Return the [X, Y] coordinate for the center point of the cell that contains the specified text.  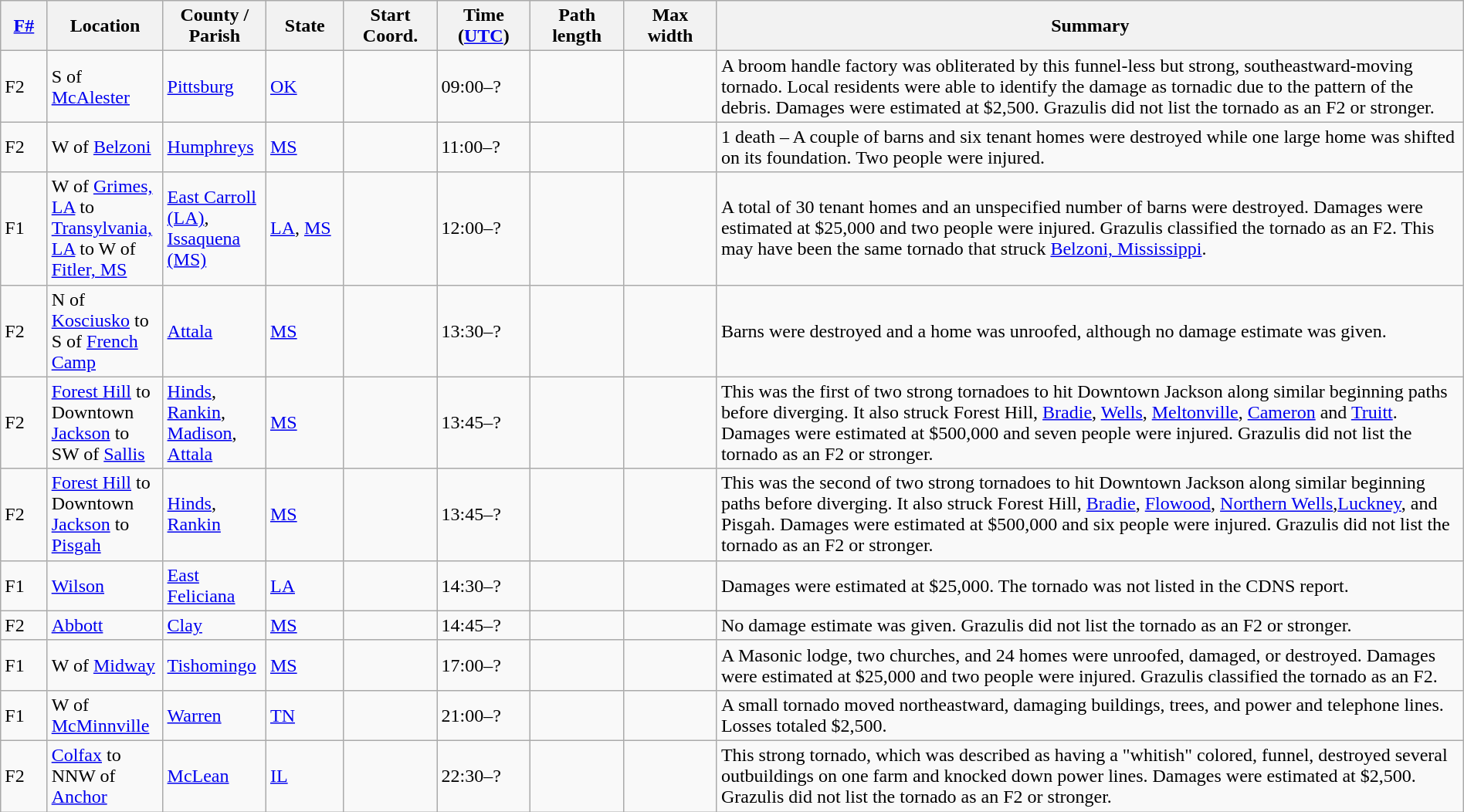
W of Midway [105, 665]
County / Parish [215, 26]
Start Coord. [391, 26]
McLean [215, 776]
12:00–? [483, 228]
Hinds, Rankin, Madison, Attala [215, 423]
W of Belzoni [105, 147]
Hinds, Rankin [215, 514]
Damages were estimated at $25,000. The tornado was not listed in the CDNS report. [1090, 585]
Forest Hill to Downtown Jackson to SW of Sallis [105, 423]
Location [105, 26]
Max width [670, 26]
Humphreys [215, 147]
LA [304, 585]
OK [304, 86]
21:00–? [483, 715]
TN [304, 715]
17:00–? [483, 665]
Time (UTC) [483, 26]
Tishomingo [215, 665]
14:45–? [483, 625]
S of McAlester [105, 86]
W of Grimes, LA to Transylvania, LA to W of Fitler, MS [105, 228]
Abbott [105, 625]
N of Kosciusko to S of French Camp [105, 330]
Pittsburg [215, 86]
No damage estimate was given. Grazulis did not list the tornado as an F2 or stronger. [1090, 625]
East Feliciana [215, 585]
W of McMinnville [105, 715]
Path length [578, 26]
14:30–? [483, 585]
Colfax to NNW of Anchor [105, 776]
Forest Hill to Downtown Jackson to Pisgah [105, 514]
Barns were destroyed and a home was unroofed, although no damage estimate was given. [1090, 330]
13:30–? [483, 330]
Attala [215, 330]
IL [304, 776]
Warren [215, 715]
22:30–? [483, 776]
F# [24, 26]
1 death – A couple of barns and six tenant homes were destroyed while one large home was shifted on its foundation. Two people were injured. [1090, 147]
11:00–? [483, 147]
Summary [1090, 26]
09:00–? [483, 86]
Clay [215, 625]
East Carroll (LA), Issaquena (MS) [215, 228]
Wilson [105, 585]
A small tornado moved northeastward, damaging buildings, trees, and power and telephone lines. Losses totaled $2,500. [1090, 715]
State [304, 26]
LA, MS [304, 228]
